Identify which cell holds the provided text, then report its (x, y) central coordinate. 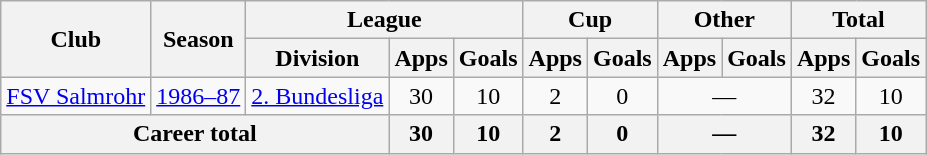
Career total (195, 134)
Other (724, 20)
Club (76, 39)
Season (198, 39)
Total (858, 20)
Cup (590, 20)
Division (318, 58)
League (384, 20)
2. Bundesliga (318, 96)
1986–87 (198, 96)
FSV Salmrohr (76, 96)
